Output the (x, y) coordinate of the center of the cell containing the given text.  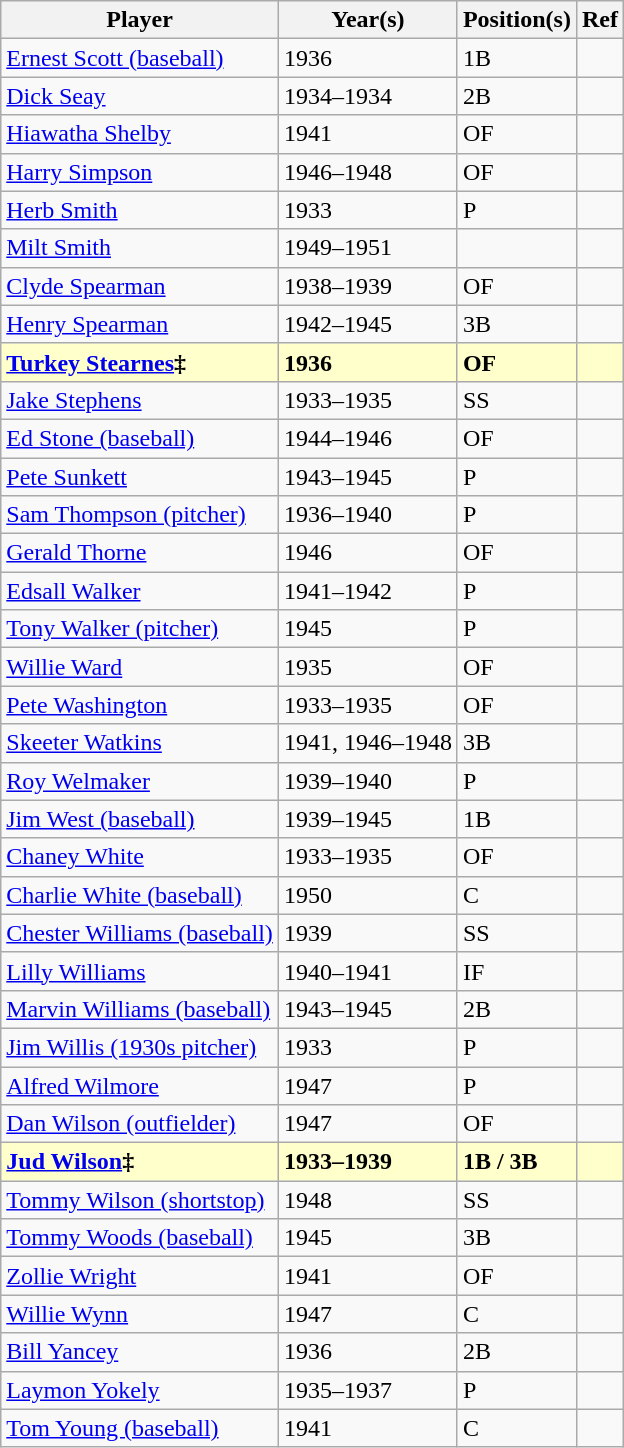
Tommy Woods (baseball) (140, 1238)
Willie Wynn (140, 1314)
Roy Welmaker (140, 781)
Jim Willis (1930s pitcher) (140, 1047)
Dan Wilson (outfielder) (140, 1124)
1949–1951 (368, 248)
Position(s) (516, 20)
1942–1945 (368, 324)
Skeeter Watkins (140, 743)
Gerald Thorne (140, 553)
1939–1945 (368, 819)
1940–1941 (368, 971)
1933–1939 (368, 1162)
Bill Yancey (140, 1352)
Jake Stephens (140, 400)
1941, 1946–1948 (368, 743)
Pete Washington (140, 705)
Sam Thompson (pitcher) (140, 515)
Year(s) (368, 20)
IF (516, 971)
Jim West (baseball) (140, 819)
Willie Ward (140, 667)
Marvin Williams (baseball) (140, 1009)
Player (140, 20)
Charlie White (baseball) (140, 895)
1944–1946 (368, 438)
Zollie Wright (140, 1276)
1B / 3B (516, 1162)
Ernest Scott (baseball) (140, 58)
Alfred Wilmore (140, 1085)
Milt Smith (140, 248)
Henry Spearman (140, 324)
Hiawatha Shelby (140, 134)
Edsall Walker (140, 591)
1950 (368, 895)
Dick Seay (140, 96)
Ed Stone (baseball) (140, 438)
Chester Williams (baseball) (140, 933)
Turkey Stearnes‡ (140, 362)
1938–1939 (368, 286)
1936–1940 (368, 515)
1935–1937 (368, 1390)
Laymon Yokely (140, 1390)
Herb Smith (140, 210)
1948 (368, 1200)
Pete Sunkett (140, 477)
Clyde Spearman (140, 286)
Ref (600, 20)
1946–1948 (368, 172)
Lilly Williams (140, 971)
Harry Simpson (140, 172)
Jud Wilson‡ (140, 1162)
Tommy Wilson (shortstop) (140, 1200)
1934–1934 (368, 96)
1935 (368, 667)
1939–1940 (368, 781)
1939 (368, 933)
1941–1942 (368, 591)
1946 (368, 553)
Tony Walker (pitcher) (140, 629)
Chaney White (140, 857)
Tom Young (baseball) (140, 1428)
